Locate the cell with the specified text and output its [X, Y] center coordinate. 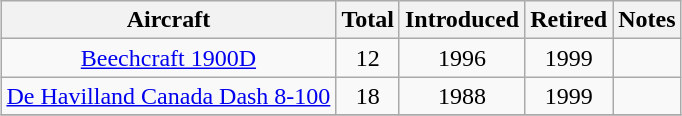
Aircraft [168, 20]
Notes [647, 20]
12 [368, 58]
18 [368, 96]
Total [368, 20]
Retired [569, 20]
1996 [462, 58]
De Havilland Canada Dash 8-100 [168, 96]
Beechcraft 1900D [168, 58]
1988 [462, 96]
Introduced [462, 20]
